Pinpoint the cell where the given text exists, returning its [x, y] midpoint coordinate. 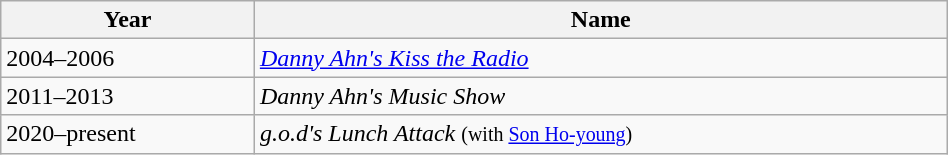
2020–present [128, 134]
Year [128, 20]
Danny Ahn's Kiss the Radio [600, 58]
2004–2006 [128, 58]
Danny Ahn's Music Show [600, 96]
2011–2013 [128, 96]
Name [600, 20]
g.o.d's Lunch Attack (with Son Ho-young) [600, 134]
